Identify which cell holds the provided text, then report its [X, Y] central coordinate. 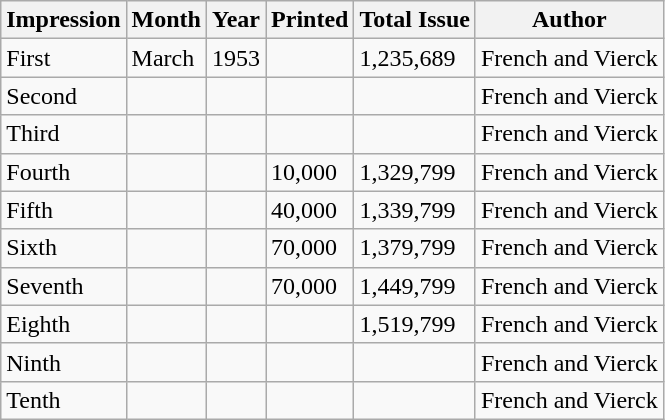
Month [166, 20]
1953 [236, 58]
1,449,799 [415, 286]
Fifth [64, 210]
Year [236, 20]
Author [569, 20]
1,339,799 [415, 210]
Total Issue [415, 20]
10,000 [310, 172]
Third [64, 134]
1,519,799 [415, 324]
Fourth [64, 172]
First [64, 58]
40,000 [310, 210]
Sixth [64, 248]
1,329,799 [415, 172]
1,235,689 [415, 58]
Tenth [64, 400]
Second [64, 96]
Seventh [64, 286]
Impression [64, 20]
1,379,799 [415, 248]
March [166, 58]
Printed [310, 20]
Ninth [64, 362]
Eighth [64, 324]
